Identify which cell holds the provided text, then report its (X, Y) central coordinate. 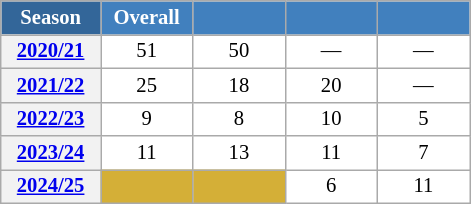
Overall (146, 17)
Season (51, 17)
25 (146, 85)
2023/24 (51, 153)
10 (331, 119)
50 (239, 51)
2020/21 (51, 51)
51 (146, 51)
13 (239, 153)
2024/25 (51, 186)
8 (239, 119)
18 (239, 85)
7 (423, 153)
2022/23 (51, 119)
2021/22 (51, 85)
5 (423, 119)
6 (331, 186)
9 (146, 119)
20 (331, 85)
